Locate the cell with the specified text and output its (x, y) center coordinate. 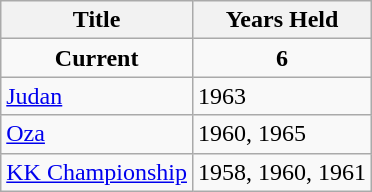
Current (97, 58)
1958, 1960, 1961 (282, 172)
1963 (282, 96)
KK Championship (97, 172)
6 (282, 58)
Title (97, 20)
1960, 1965 (282, 134)
Years Held (282, 20)
Oza (97, 134)
Judan (97, 96)
